Identify which cell holds the provided text, then report its [X, Y] central coordinate. 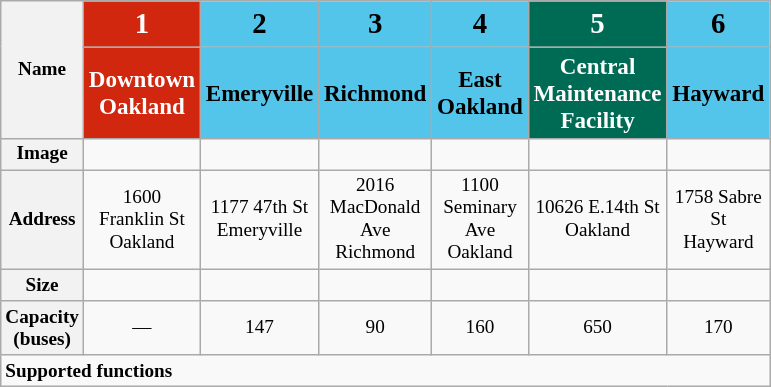
Name [42, 70]
160 [480, 328]
Central Maintenance Facility [598, 93]
1177 47th StEmeryville [259, 220]
Image [42, 154]
1758 Sabre StHayward [718, 220]
170 [718, 328]
6 [718, 24]
Hayward [718, 93]
Richmond [376, 93]
4 [480, 24]
Downtown Oakland [142, 93]
1600 Franklin StOakland [142, 220]
10626 E.14th StOakland [598, 220]
1 [142, 24]
1100 Seminary AveOakland [480, 220]
90 [376, 328]
650 [598, 328]
147 [259, 328]
Emeryville [259, 93]
— [142, 328]
5 [598, 24]
2016 MacDonald AveRichmond [376, 220]
Address [42, 220]
Size [42, 285]
2 [259, 24]
East Oakland [480, 93]
Capacity (buses) [42, 328]
3 [376, 24]
Supported functions [386, 371]
